Determine the [X, Y] coordinate at the center of the cell enclosing the given text.  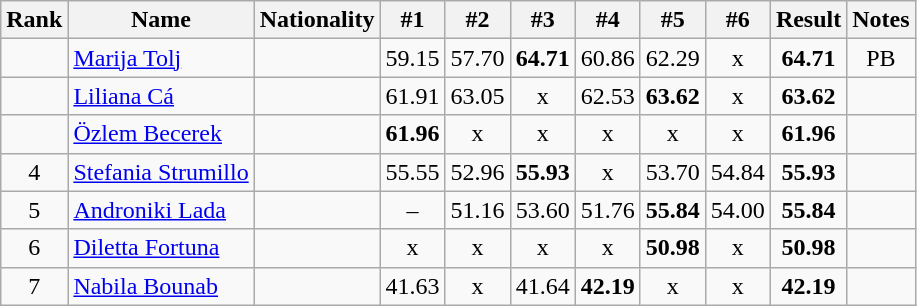
55.55 [412, 172]
57.70 [478, 58]
54.00 [738, 210]
62.53 [608, 96]
Diletta Fortuna [161, 248]
– [412, 210]
Marija Tolj [161, 58]
#3 [542, 20]
51.76 [608, 210]
Name [161, 20]
63.05 [478, 96]
Özlem Becerek [161, 134]
62.29 [672, 58]
Liliana Cá [161, 96]
Result [808, 20]
6 [34, 248]
53.70 [672, 172]
PB [881, 58]
52.96 [478, 172]
Notes [881, 20]
5 [34, 210]
54.84 [738, 172]
#1 [412, 20]
59.15 [412, 58]
Nationality [317, 20]
Rank [34, 20]
#5 [672, 20]
60.86 [608, 58]
#6 [738, 20]
Stefania Strumillo [161, 172]
Nabila Bounab [161, 286]
4 [34, 172]
53.60 [542, 210]
61.91 [412, 96]
7 [34, 286]
51.16 [478, 210]
41.64 [542, 286]
Androniki Lada [161, 210]
41.63 [412, 286]
#4 [608, 20]
#2 [478, 20]
